Provide the [X, Y] coordinate of the cell's center where the given text is located.  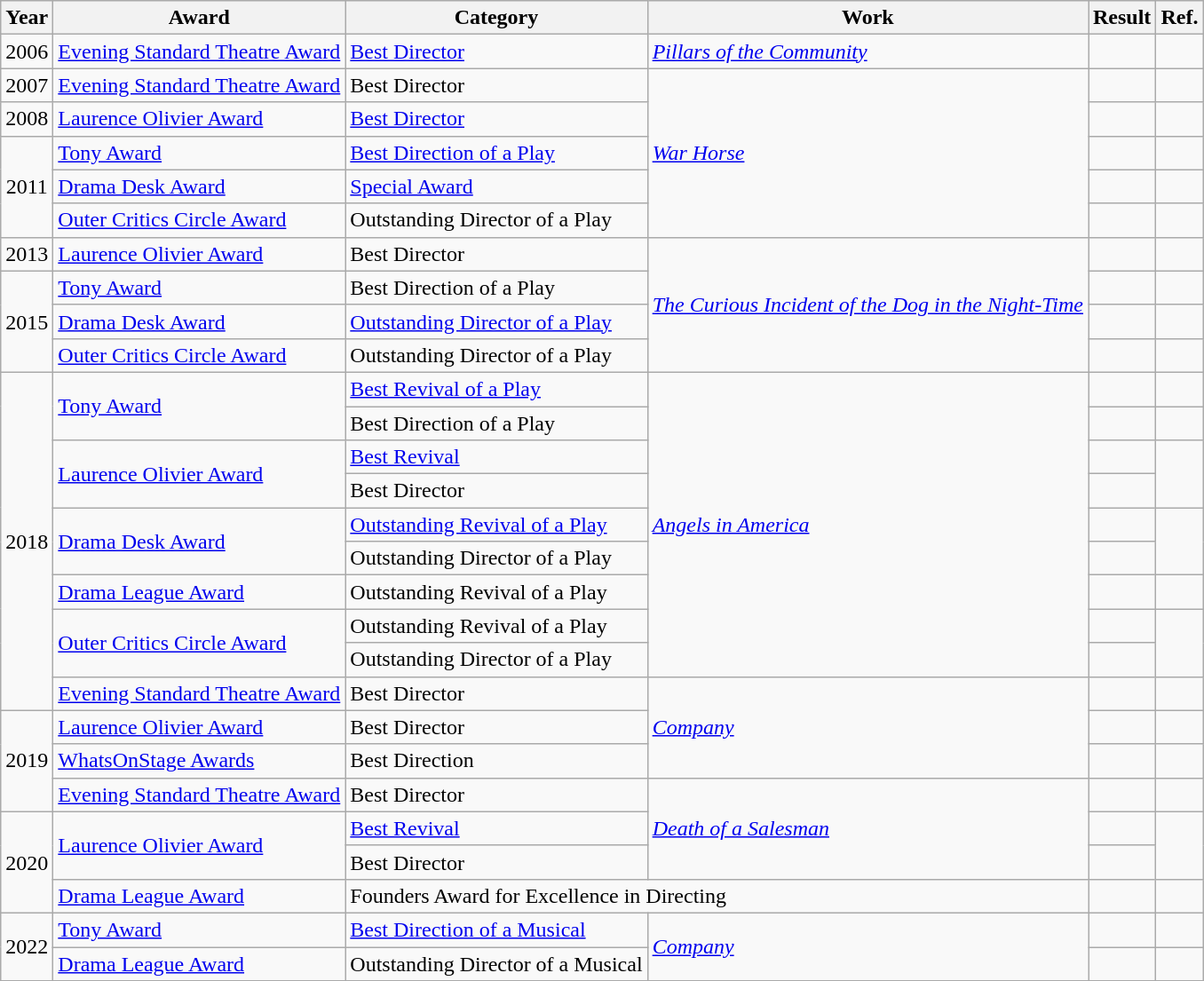
2019 [27, 761]
War Horse [867, 153]
The Curious Incident of the Dog in the Night-Time [867, 305]
2011 [27, 186]
Result [1122, 18]
Year [27, 18]
Angels in America [867, 524]
WhatsOnStage Awards [199, 761]
Work [867, 18]
Death of a Salesman [867, 828]
2015 [27, 321]
Founders Award for Excellence in Directing [717, 896]
2022 [27, 946]
2006 [27, 51]
2007 [27, 85]
Best Direction [496, 761]
Best Revival of a Play [496, 389]
Award [199, 18]
Pillars of the Community [867, 51]
Best Direction of a Musical [496, 930]
2008 [27, 119]
2013 [27, 254]
Category [496, 18]
Outstanding Director of a Musical [496, 963]
2020 [27, 862]
Ref. [1179, 18]
2018 [27, 542]
Special Award [496, 186]
